Scan for the cell matching the given text and deliver its (X, Y) coordinate at center. 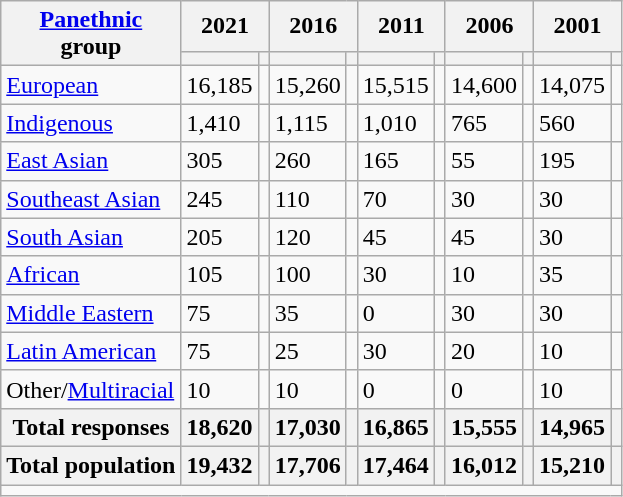
20 (484, 351)
14,600 (484, 85)
15,555 (484, 427)
70 (396, 199)
205 (220, 237)
260 (308, 161)
2011 (401, 26)
Latin American (91, 351)
15,515 (396, 85)
560 (572, 123)
17,030 (308, 427)
18,620 (220, 427)
1,115 (308, 123)
Indigenous (91, 123)
2021 (225, 26)
15,210 (572, 465)
110 (308, 199)
European (91, 85)
Total responses (91, 427)
Other/Multiracial (91, 389)
14,075 (572, 85)
14,965 (572, 427)
1,410 (220, 123)
Southeast Asian (91, 199)
Middle Eastern (91, 313)
African (91, 275)
16,012 (484, 465)
245 (220, 199)
305 (220, 161)
25 (308, 351)
East Asian (91, 161)
55 (484, 161)
South Asian (91, 237)
165 (396, 161)
2001 (578, 26)
19,432 (220, 465)
2006 (489, 26)
120 (308, 237)
Total population (91, 465)
17,706 (308, 465)
17,464 (396, 465)
195 (572, 161)
Panethnicgroup (91, 34)
16,185 (220, 85)
105 (220, 275)
765 (484, 123)
100 (308, 275)
2016 (313, 26)
16,865 (396, 427)
1,010 (396, 123)
15,260 (308, 85)
